Locate the cell with the specified text and output its [X, Y] center coordinate. 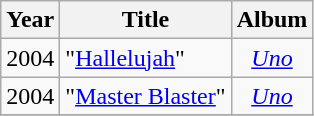
"Master Blaster" [146, 96]
Album [272, 20]
"Hallelujah" [146, 58]
Year [30, 20]
Title [146, 20]
